Return (X, Y) of the center of cell containing provided text 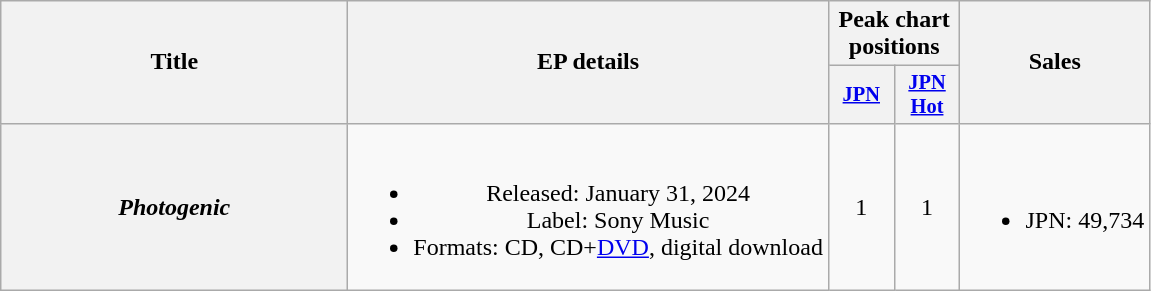
Sales (1055, 62)
EP details (588, 62)
Photogenic (174, 206)
Released: January 31, 2024Label: Sony MusicFormats: CD, CD+DVD, digital download (588, 206)
Peak chart positions (894, 34)
JPN (861, 95)
Title (174, 62)
JPN: 49,734 (1055, 206)
JPNHot (927, 95)
